Find where the given text appears and provide that cell's center as [X, Y] coordinate. 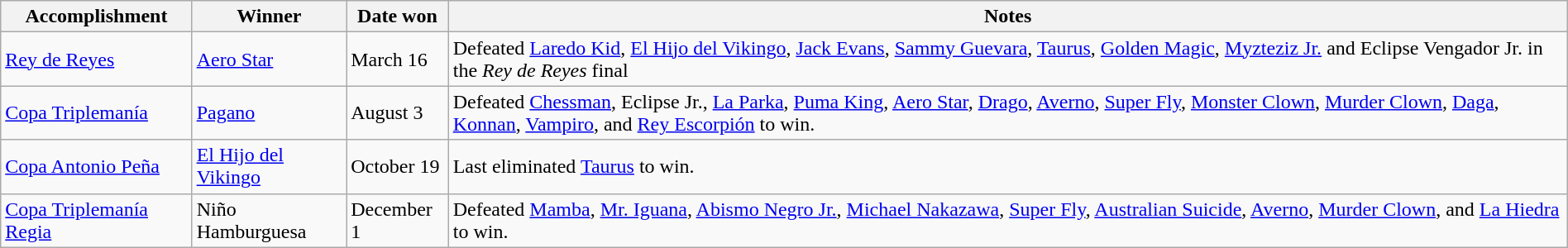
Notes [1007, 17]
Last eliminated Taurus to win. [1007, 167]
December 1 [398, 220]
Defeated Mamba, Mr. Iguana, Abismo Negro Jr., Michael Nakazawa, Super Fly, Australian Suicide, Averno, Murder Clown, and La Hiedra to win. [1007, 220]
Copa Triplemanía [96, 112]
Copa Antonio Peña [96, 167]
March 16 [398, 60]
August 3 [398, 112]
Pagano [270, 112]
Date won [398, 17]
Rey de Reyes [96, 60]
Aero Star [270, 60]
Accomplishment [96, 17]
El Hijo del Vikingo [270, 167]
October 19 [398, 167]
Copa Triplemanía Regia [96, 220]
Niño Hamburguesa [270, 220]
Winner [270, 17]
